Return the [x, y] coordinate for the center point of the cell that contains the specified text.  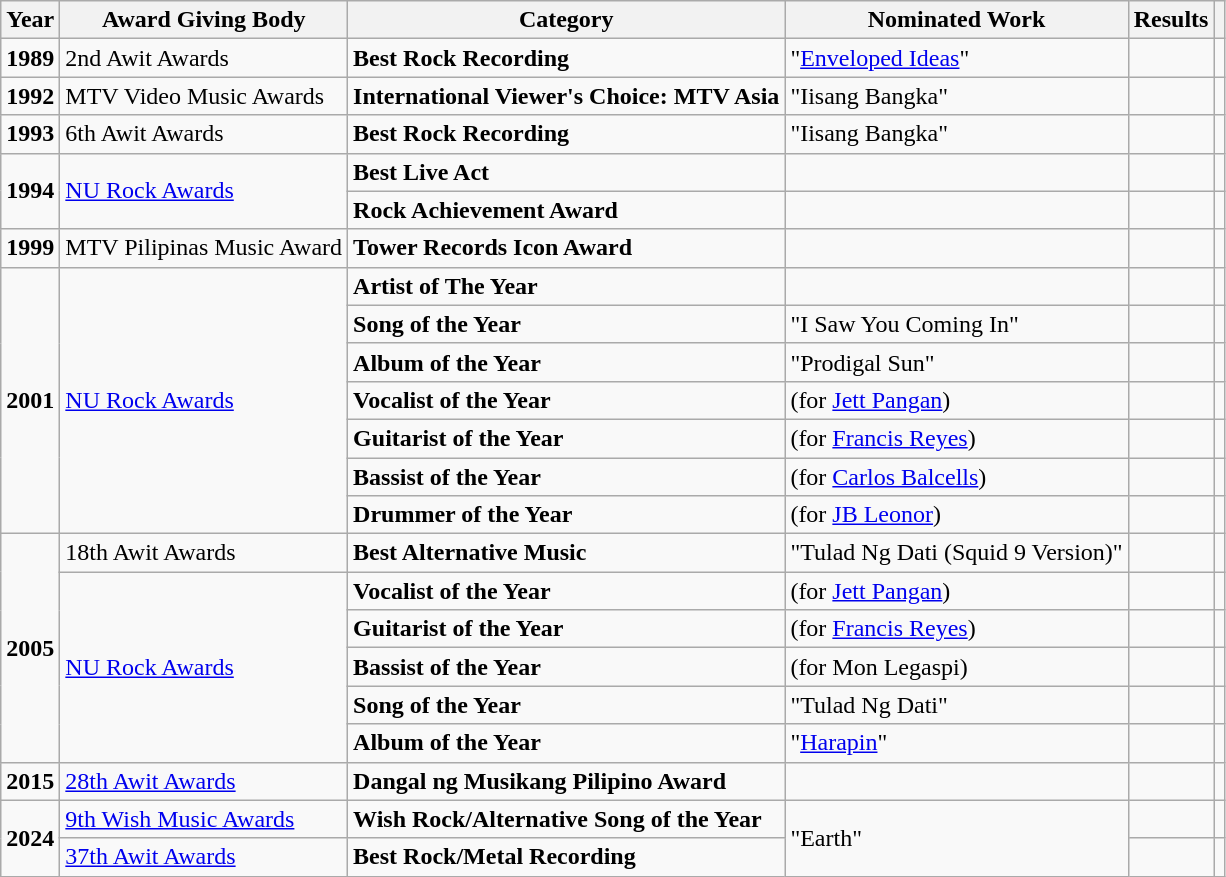
"I Saw You Coming In" [956, 324]
Category [566, 20]
6th Awit Awards [204, 134]
28th Awit Awards [204, 781]
2024 [30, 838]
Drummer of the Year [566, 515]
"Tulad Ng Dati (Squid 9 Version)" [956, 553]
"Earth" [956, 838]
MTV Video Music Awards [204, 96]
International Viewer's Choice: MTV Asia [566, 96]
Wish Rock/Alternative Song of the Year [566, 819]
2nd Awit Awards [204, 58]
1992 [30, 96]
2015 [30, 781]
1999 [30, 248]
18th Awit Awards [204, 553]
2001 [30, 400]
"Enveloped Ideas" [956, 58]
Nominated Work [956, 20]
(for Carlos Balcells) [956, 477]
Best Rock/Metal Recording [566, 857]
"Prodigal Sun" [956, 362]
"Harapin" [956, 743]
37th Awit Awards [204, 857]
1993 [30, 134]
1994 [30, 191]
Best Alternative Music [566, 553]
1989 [30, 58]
Award Giving Body [204, 20]
Best Live Act [566, 172]
Dangal ng Musikang Pilipino Award [566, 781]
"Tulad Ng Dati" [956, 705]
2005 [30, 648]
Tower Records Icon Award [566, 248]
Year [30, 20]
9th Wish Music Awards [204, 819]
Rock Achievement Award [566, 210]
MTV Pilipinas Music Award [204, 248]
Results [1171, 20]
(for JB Leonor) [956, 515]
Artist of The Year [566, 286]
(for Mon Legaspi) [956, 667]
